Detect which cell encompasses the target text, then output its (x, y) center coordinate. 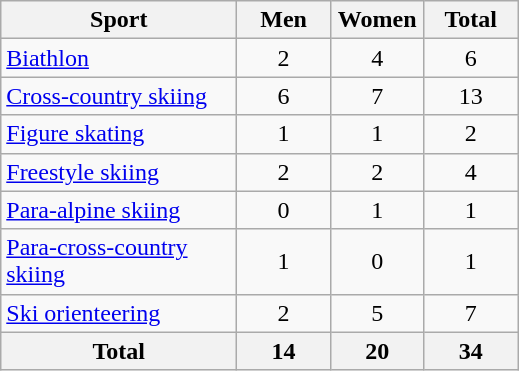
Para-cross-country skiing (119, 262)
34 (471, 351)
Sport (119, 20)
5 (377, 313)
20 (377, 351)
Freestyle skiing (119, 172)
Biathlon (119, 58)
Para-alpine skiing (119, 210)
Women (377, 20)
Ski orienteering (119, 313)
14 (284, 351)
Figure skating (119, 134)
13 (471, 96)
Cross-country skiing (119, 96)
Men (284, 20)
